Find where the given text appears and provide that cell's center as (x, y) coordinate. 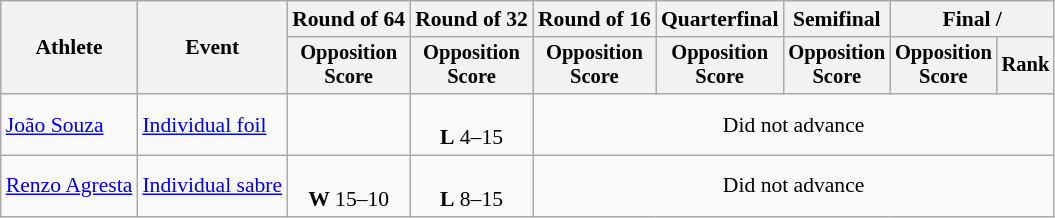
W 15–10 (348, 186)
Event (212, 48)
Final / (972, 19)
Round of 64 (348, 19)
Round of 32 (472, 19)
Rank (1026, 66)
Renzo Agresta (70, 186)
L 8–15 (472, 186)
Athlete (70, 48)
João Souza (70, 124)
Individual sabre (212, 186)
Quarterfinal (720, 19)
Semifinal (836, 19)
Round of 16 (594, 19)
L 4–15 (472, 124)
Individual foil (212, 124)
